Output the [x, y] coordinate of the center of the cell containing the given text.  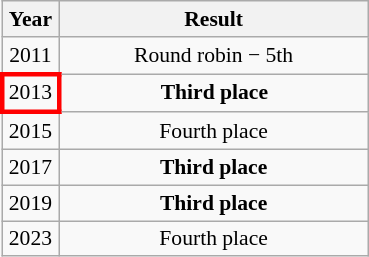
2023 [30, 239]
Year [30, 19]
Round robin − 5th [214, 56]
2011 [30, 56]
2019 [30, 203]
Result [214, 19]
2015 [30, 132]
2017 [30, 168]
2013 [30, 94]
